Capture the cell that displays the provided text and extract its [X, Y] central coordinate. 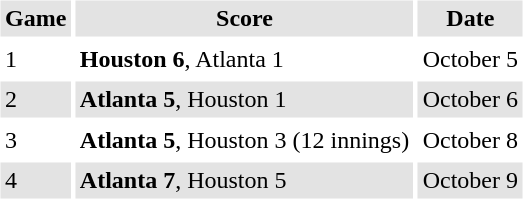
Atlanta 7, Houston 5 [244, 180]
Houston 6, Atlanta 1 [244, 59]
October 5 [470, 59]
October 6 [470, 100]
Date [470, 18]
Atlanta 5, Houston 3 (12 innings) [244, 140]
4 [35, 180]
Atlanta 5, Houston 1 [244, 100]
2 [35, 100]
3 [35, 140]
1 [35, 59]
Game [35, 18]
October 9 [470, 180]
October 8 [470, 140]
Score [244, 18]
